Determine the [x, y] coordinate at the center of the cell enclosing the given text.  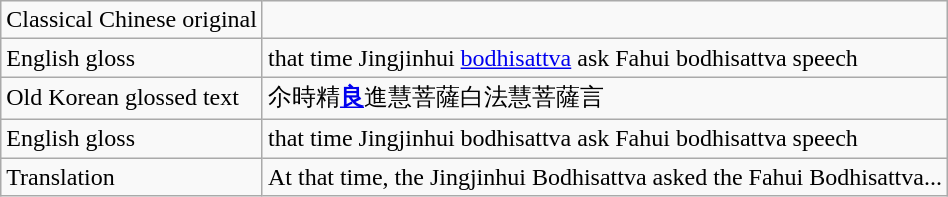
At that time, the Jingjinhui Bodhisattva asked the Fahui Bodhisattva... [604, 177]
Old Korean glossed text [132, 98]
Translation [132, 177]
尒時精良進慧菩薩白法慧菩薩言 [604, 98]
Classical Chinese original [132, 20]
